For the text-containing cell, return its midpoint in (x, y) coordinate format. 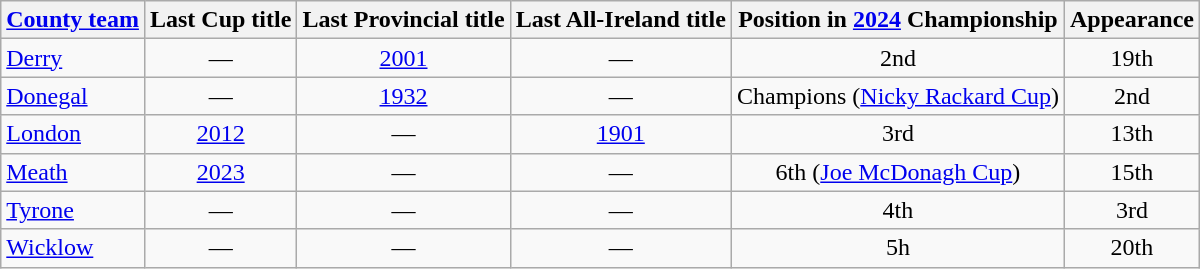
2023 (220, 172)
London (73, 134)
Derry (73, 58)
2001 (404, 58)
6th (Joe McDonagh Cup) (898, 172)
County team (73, 20)
1901 (620, 134)
1932 (404, 96)
Tyrone (73, 210)
Appearance (1132, 20)
15th (1132, 172)
20th (1132, 248)
Last Cup title (220, 20)
Donegal (73, 96)
5h (898, 248)
Meath (73, 172)
Wicklow (73, 248)
4th (898, 210)
Champions (Nicky Rackard Cup) (898, 96)
2012 (220, 134)
13th (1132, 134)
Last All-Ireland title (620, 20)
Last Provincial title (404, 20)
19th (1132, 58)
Position in 2024 Championship (898, 20)
